Locate the cell with the specified text and output its [X, Y] center coordinate. 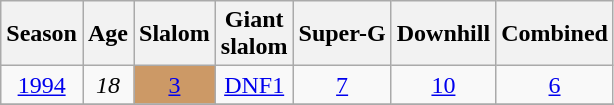
6 [555, 85]
Super-G [342, 34]
Combined [555, 34]
Slalom [175, 34]
Season [42, 34]
1994 [42, 85]
18 [108, 85]
Giantslalom [254, 34]
7 [342, 85]
Age [108, 34]
Downhill [443, 34]
10 [443, 85]
3 [175, 85]
DNF1 [254, 85]
